Provide the [x, y] coordinate of the cell's center where the given text is located.  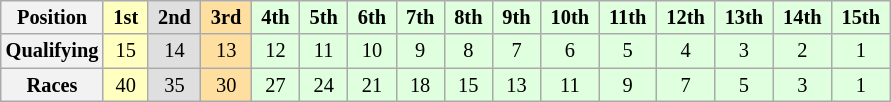
30 [226, 85]
5th [324, 17]
14 [174, 51]
4 [685, 51]
12 [275, 51]
8 [468, 51]
Qualifying [52, 51]
1st [126, 17]
12th [685, 17]
27 [275, 85]
14th [802, 17]
15th [861, 17]
24 [324, 85]
18 [420, 85]
10th [570, 17]
21 [372, 85]
2nd [174, 17]
40 [126, 85]
9th [516, 17]
13th [744, 17]
8th [468, 17]
2 [802, 51]
10 [372, 51]
11th [628, 17]
7th [420, 17]
3rd [226, 17]
Position [52, 17]
35 [174, 85]
4th [275, 17]
6th [372, 17]
6 [570, 51]
Races [52, 85]
